Determine the (X, Y) coordinate at the center of the cell enclosing the given text.  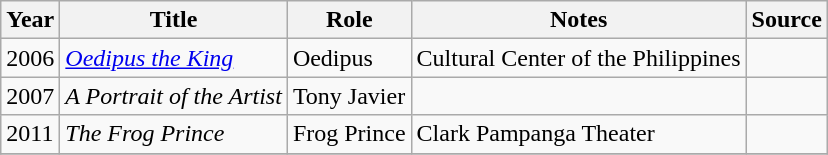
Source (786, 20)
Role (349, 20)
Frog Prince (349, 134)
Notes (578, 20)
Oedipus (349, 58)
The Frog Prince (174, 134)
Year (30, 20)
2006 (30, 58)
2011 (30, 134)
A Portrait of the Artist (174, 96)
Oedipus the King (174, 58)
Cultural Center of the Philippines (578, 58)
Tony Javier (349, 96)
Title (174, 20)
Clark Pampanga Theater (578, 134)
2007 (30, 96)
